Identify which cell holds the provided text, then report its [x, y] central coordinate. 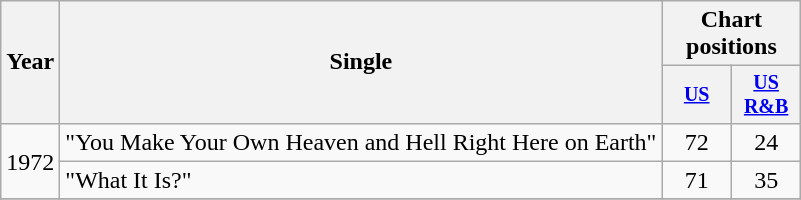
US [696, 94]
24 [766, 142]
71 [696, 180]
35 [766, 180]
"What It Is?" [361, 180]
Year [30, 62]
"You Make Your Own Heaven and Hell Right Here on Earth" [361, 142]
72 [696, 142]
Chart positions [732, 34]
Single [361, 62]
USR&B [766, 94]
1972 [30, 161]
